Search for the cell housing the specified text and yield its [X, Y] center coordinate. 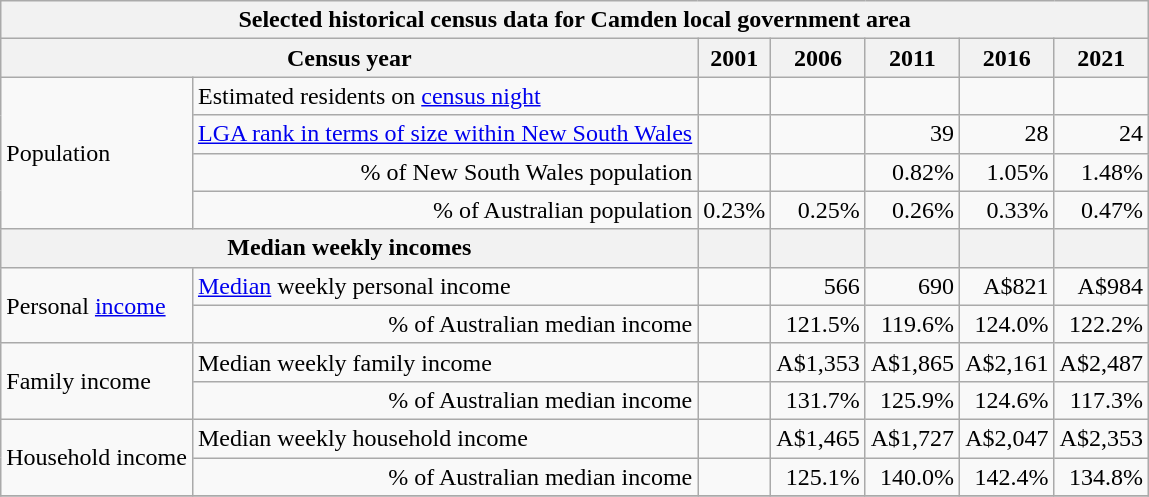
117.3% [1101, 400]
A$2,353 [1101, 438]
142.4% [1007, 477]
Median weekly family income [444, 362]
2011 [912, 58]
690 [912, 286]
28 [1007, 134]
A$2,487 [1101, 362]
566 [818, 286]
A$2,161 [1007, 362]
134.8% [1101, 477]
124.0% [1007, 324]
2016 [1007, 58]
% of Australian population [444, 210]
Median weekly household income [444, 438]
122.2% [1101, 324]
124.6% [1007, 400]
2021 [1101, 58]
0.23% [734, 210]
Population [97, 153]
A$1,353 [818, 362]
0.82% [912, 172]
A$821 [1007, 286]
125.9% [912, 400]
Family income [97, 381]
119.6% [912, 324]
A$2,047 [1007, 438]
A$1,865 [912, 362]
Median weekly incomes [350, 248]
Estimated residents on census night [444, 96]
LGA rank in terms of size within New South Wales [444, 134]
0.33% [1007, 210]
Median weekly personal income [444, 286]
125.1% [818, 477]
121.5% [818, 324]
131.7% [818, 400]
39 [912, 134]
A$1,465 [818, 438]
2006 [818, 58]
% of New South Wales population [444, 172]
Household income [97, 457]
A$984 [1101, 286]
Selected historical census data for Camden local government area [575, 20]
Census year [350, 58]
140.0% [912, 477]
2001 [734, 58]
A$1,727 [912, 438]
1.05% [1007, 172]
0.47% [1101, 210]
0.25% [818, 210]
Personal income [97, 305]
0.26% [912, 210]
24 [1101, 134]
1.48% [1101, 172]
